Detect which cell encompasses the target text, then output its (X, Y) center coordinate. 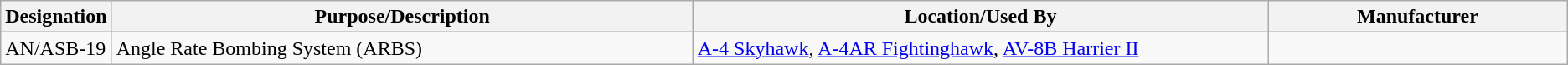
Angle Rate Bombing System (ARBS) (402, 48)
Manufacturer (1418, 17)
Designation (56, 17)
Purpose/Description (402, 17)
Location/Used By (980, 17)
AN/ASB-19 (56, 48)
A-4 Skyhawk, A-4AR Fightinghawk, AV-8B Harrier II (980, 48)
